Identify which cell holds the provided text, then report its [x, y] central coordinate. 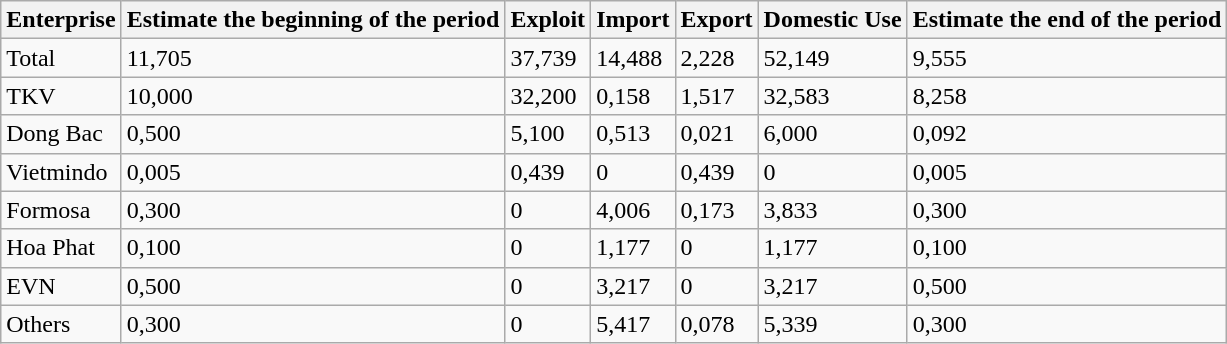
14,488 [633, 58]
Exploit [548, 20]
Domestic Use [832, 20]
Estimate the beginning of the period [313, 20]
Hoa Phat [61, 248]
0,173 [716, 210]
1,517 [716, 96]
4,006 [633, 210]
10,000 [313, 96]
32,200 [548, 96]
8,258 [1067, 96]
EVN [61, 286]
0,021 [716, 134]
Dong Bac [61, 134]
0,158 [633, 96]
3,833 [832, 210]
6,000 [832, 134]
Enterprise [61, 20]
9,555 [1067, 58]
Vietmindo [61, 172]
0,078 [716, 324]
11,705 [313, 58]
5,100 [548, 134]
0,092 [1067, 134]
Total [61, 58]
Estimate the end of the period [1067, 20]
2,228 [716, 58]
Import [633, 20]
5,339 [832, 324]
0,513 [633, 134]
5,417 [633, 324]
32,583 [832, 96]
TKV [61, 96]
52,149 [832, 58]
37,739 [548, 58]
Export [716, 20]
Formosa [61, 210]
Others [61, 324]
